Extract the (x, y) coordinate from the center of the cell holding the provided text.  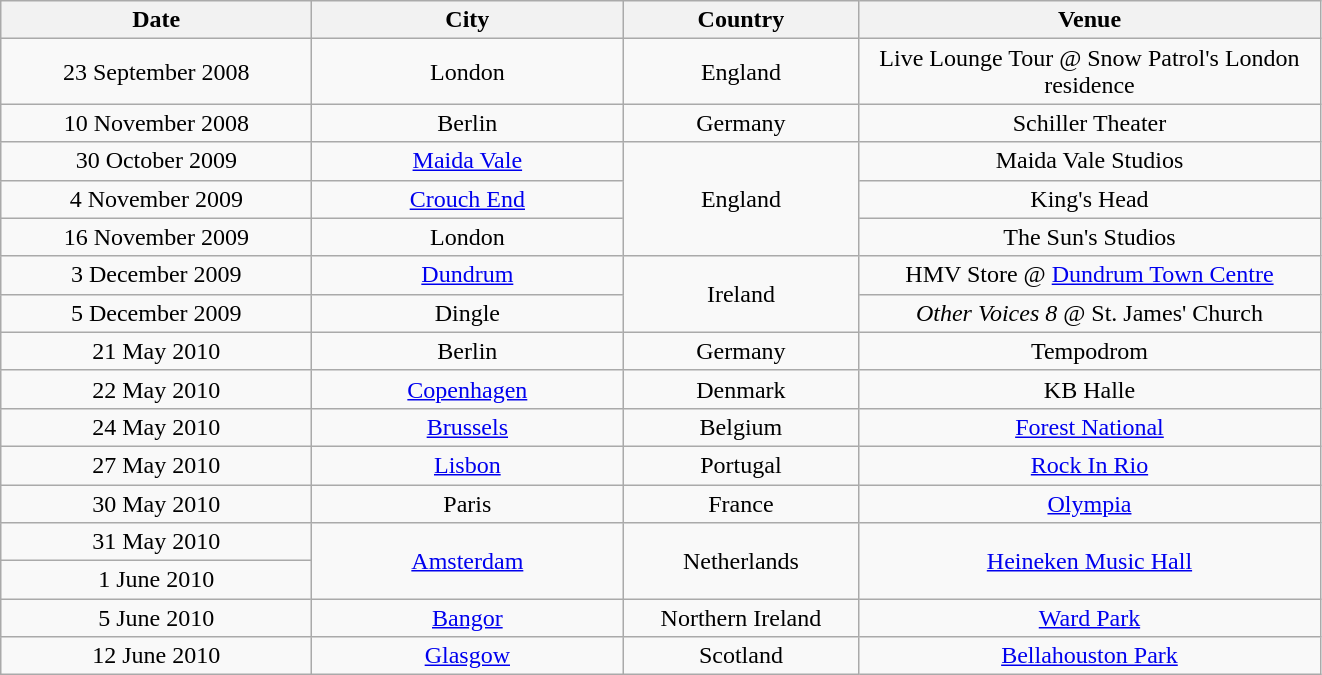
30 May 2010 (156, 503)
4 November 2009 (156, 199)
16 November 2009 (156, 237)
22 May 2010 (156, 389)
3 December 2009 (156, 275)
Lisbon (468, 465)
Portugal (741, 465)
5 June 2010 (156, 618)
1 June 2010 (156, 580)
Maida Vale (468, 161)
Ward Park (1090, 618)
Olympia (1090, 503)
Bellahouston Park (1090, 656)
Live Lounge Tour @ Snow Patrol's London residence (1090, 72)
Bangor (468, 618)
Dingle (468, 313)
City (468, 20)
France (741, 503)
KB Halle (1090, 389)
21 May 2010 (156, 351)
10 November 2008 (156, 123)
HMV Store @ Dundrum Town Centre (1090, 275)
12 June 2010 (156, 656)
30 October 2009 (156, 161)
Copenhagen (468, 389)
Denmark (741, 389)
Date (156, 20)
Dundrum (468, 275)
31 May 2010 (156, 542)
23 September 2008 (156, 72)
Scotland (741, 656)
24 May 2010 (156, 427)
Forest National (1090, 427)
Paris (468, 503)
Maida Vale Studios (1090, 161)
5 December 2009 (156, 313)
Glasgow (468, 656)
Belgium (741, 427)
King's Head (1090, 199)
Netherlands (741, 561)
Country (741, 20)
Heineken Music Hall (1090, 561)
Schiller Theater (1090, 123)
Ireland (741, 294)
Other Voices 8 @ St. James' Church (1090, 313)
Amsterdam (468, 561)
The Sun's Studios (1090, 237)
Brussels (468, 427)
Northern Ireland (741, 618)
Rock In Rio (1090, 465)
Crouch End (468, 199)
Venue (1090, 20)
27 May 2010 (156, 465)
Tempodrom (1090, 351)
